Pinpoint the cell where the given text exists, returning its (x, y) midpoint coordinate. 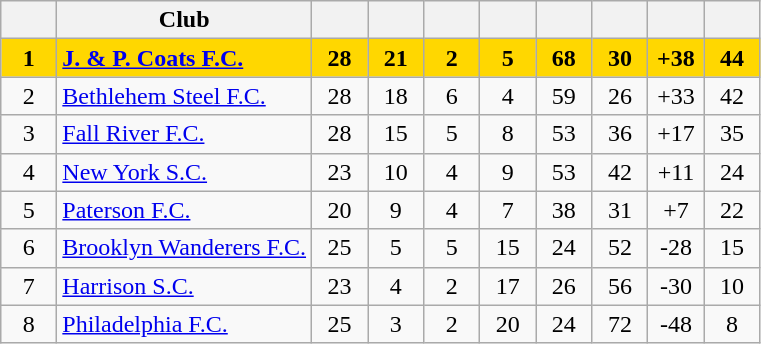
+33 (676, 96)
31 (620, 210)
Paterson F.C. (184, 210)
Club (184, 20)
68 (564, 58)
1 (29, 58)
Harrison S.C. (184, 286)
30 (620, 58)
72 (620, 324)
J. & P. Coats F.C. (184, 58)
38 (564, 210)
New York S.C. (184, 172)
44 (732, 58)
Fall River F.C. (184, 134)
+38 (676, 58)
-28 (676, 248)
52 (620, 248)
17 (508, 286)
56 (620, 286)
35 (732, 134)
+7 (676, 210)
Bethlehem Steel F.C. (184, 96)
+11 (676, 172)
Philadelphia F.C. (184, 324)
-30 (676, 286)
Brooklyn Wanderers F.C. (184, 248)
-48 (676, 324)
21 (396, 58)
59 (564, 96)
+17 (676, 134)
22 (732, 210)
36 (620, 134)
18 (396, 96)
